Locate the cell with the specified text and output its [X, Y] center coordinate. 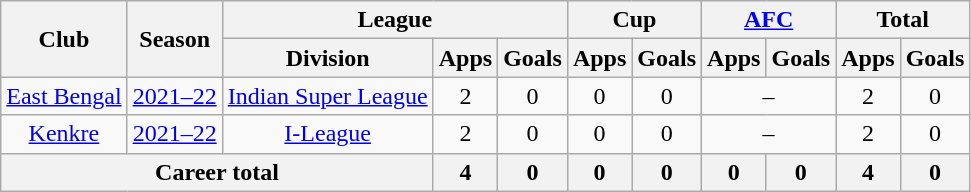
East Bengal [64, 96]
Season [174, 39]
I-League [328, 134]
Club [64, 39]
Career total [217, 172]
Division [328, 58]
League [394, 20]
Total [903, 20]
Kenkre [64, 134]
AFC [769, 20]
Indian Super League [328, 96]
Cup [634, 20]
